Pinpoint the cell where the given text exists, returning its [x, y] midpoint coordinate. 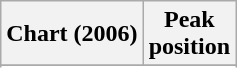
Peak position [189, 34]
Chart (2006) [72, 34]
